For the text-containing cell, return its midpoint in (x, y) coordinate format. 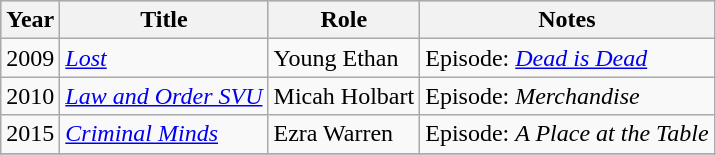
Episode: A Place at the Table (567, 134)
Lost (164, 58)
Episode: Dead is Dead (567, 58)
2015 (30, 134)
Young Ethan (344, 58)
Title (164, 20)
2010 (30, 96)
Notes (567, 20)
Year (30, 20)
Criminal Minds (164, 134)
Ezra Warren (344, 134)
Law and Order SVU (164, 96)
Role (344, 20)
2009 (30, 58)
Micah Holbart (344, 96)
Episode: Merchandise (567, 96)
